Extract the [x, y] coordinate from the center of the cell holding the provided text.  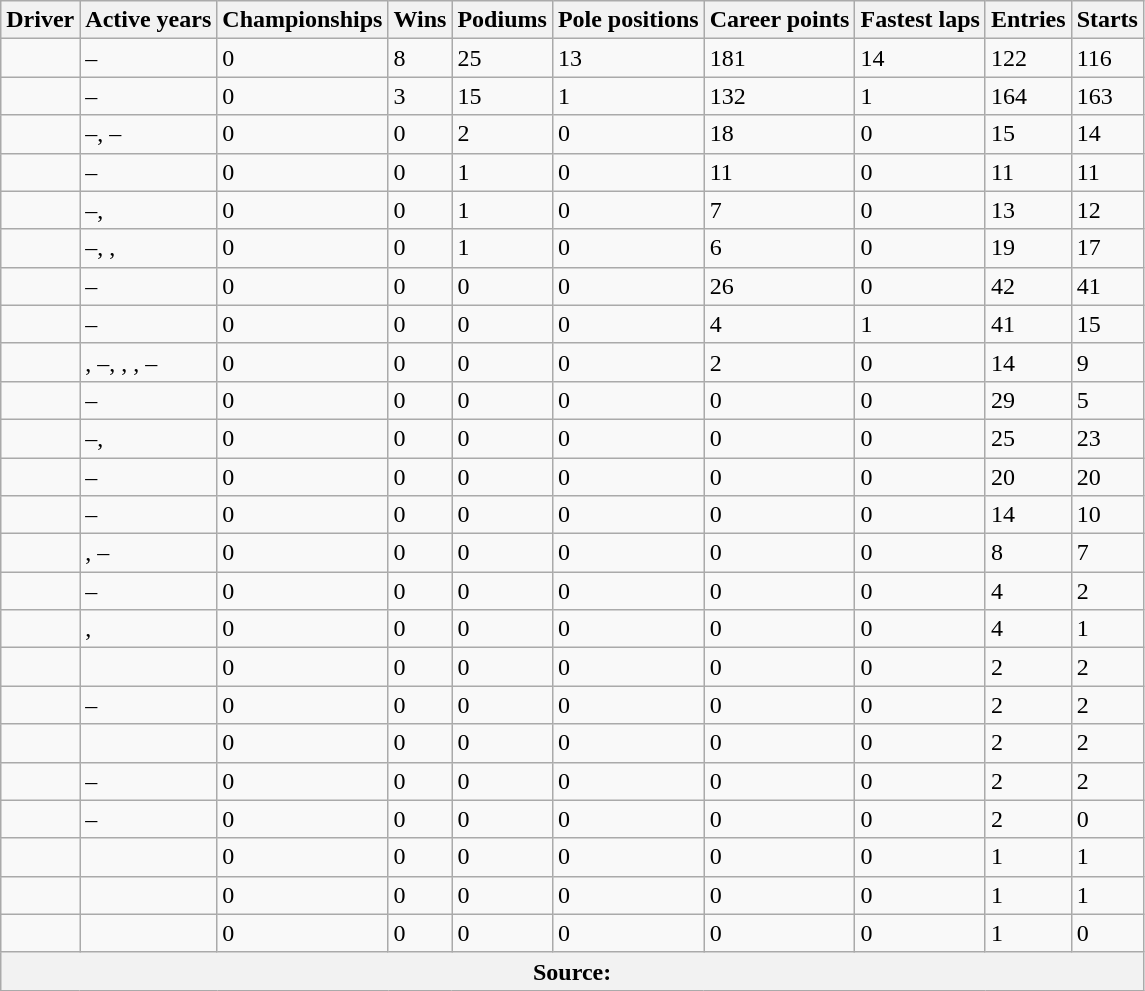
29 [1028, 400]
42 [1028, 286]
122 [1028, 58]
, [148, 629]
Pole positions [628, 20]
18 [780, 134]
132 [780, 96]
Wins [420, 20]
10 [1107, 515]
5 [1107, 400]
26 [780, 286]
9 [1107, 362]
12 [1107, 210]
–, , [148, 248]
Fastest laps [920, 20]
, – [148, 553]
164 [1028, 96]
3 [420, 96]
6 [780, 248]
17 [1107, 248]
Career points [780, 20]
181 [780, 58]
23 [1107, 438]
Championships [302, 20]
Starts [1107, 20]
Entries [1028, 20]
–, – [148, 134]
163 [1107, 96]
Podiums [502, 20]
Active years [148, 20]
Source: [572, 971]
Driver [40, 20]
19 [1028, 248]
116 [1107, 58]
, –, , , – [148, 362]
